From the cell containing the given text, extract its center point as [x, y] coordinate. 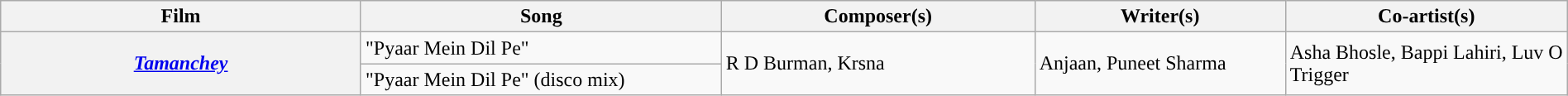
R D Burman, Krsna [878, 64]
Asha Bhosle, Bappi Lahiri, Luv O Trigger [1426, 64]
Co-artist(s) [1426, 17]
Writer(s) [1159, 17]
"Pyaar Mein Dil Pe" (disco mix) [541, 79]
Tamanchey [181, 64]
"Pyaar Mein Dil Pe" [541, 48]
Composer(s) [878, 17]
Anjaan, Puneet Sharma [1159, 64]
Film [181, 17]
Song [541, 17]
